Output the (x, y) coordinate of the center of the cell containing the given text.  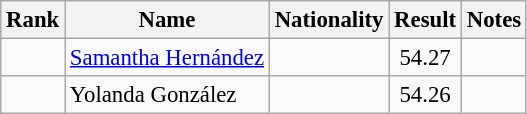
Yolanda González (168, 95)
Notes (494, 20)
Samantha Hernández (168, 58)
Name (168, 20)
Result (426, 20)
54.27 (426, 58)
54.26 (426, 95)
Rank (33, 20)
Nationality (328, 20)
